Return [X, Y] of the center of cell containing provided text 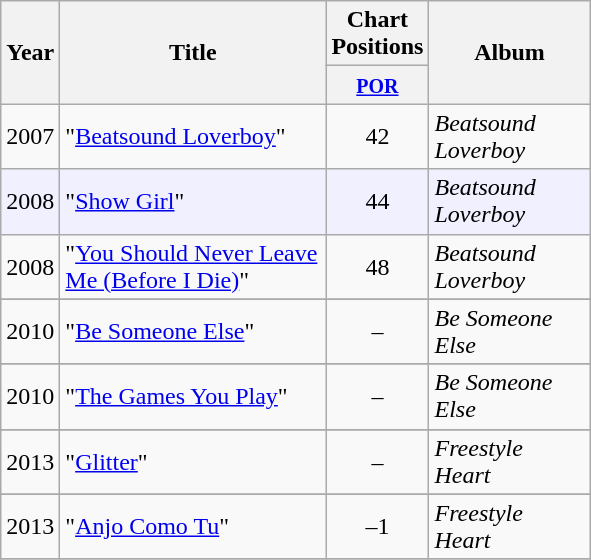
"Show Girl" [193, 202]
Title [193, 52]
2007 [30, 136]
"Beatsound Loverboy" [193, 136]
42 [378, 136]
"You Should Never Leave Me (Before I Die)" [193, 266]
48 [378, 266]
44 [378, 202]
Year [30, 52]
"Anjo Como Tu" [193, 526]
–1 [378, 526]
"Glitter" [193, 462]
Album [510, 52]
"The Games You Play" [193, 396]
POR [378, 85]
"Be Someone Else" [193, 332]
Chart Positions [378, 34]
